Detect which cell encompasses the target text, then output its (X, Y) center coordinate. 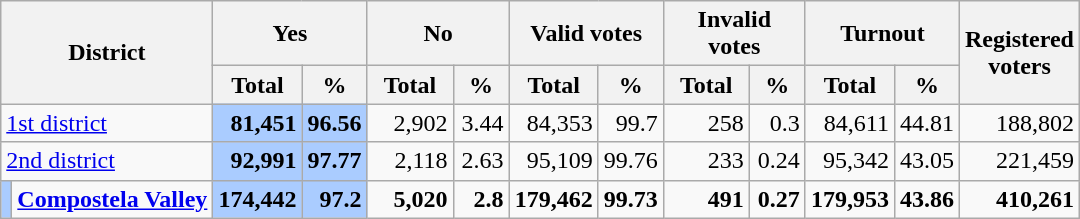
5,020 (410, 199)
179,953 (850, 199)
95,109 (554, 161)
2nd district (107, 161)
2,902 (410, 123)
Valid votes (586, 34)
Yes (290, 34)
Compostela Valley (112, 199)
99.76 (630, 161)
97.77 (334, 161)
43.05 (926, 161)
179,462 (554, 199)
84,611 (850, 123)
2.8 (481, 199)
95,342 (850, 161)
0.27 (777, 199)
491 (706, 199)
2.63 (481, 161)
1st district (107, 123)
96.56 (334, 123)
410,261 (1020, 199)
No (438, 34)
92,991 (258, 161)
81,451 (258, 123)
99.7 (630, 123)
258 (706, 123)
188,802 (1020, 123)
0.24 (777, 161)
0.3 (777, 123)
174,442 (258, 199)
99.73 (630, 199)
84,353 (554, 123)
233 (706, 161)
Invalid votes (734, 34)
District (107, 52)
Turnout (882, 34)
43.86 (926, 199)
221,459 (1020, 161)
2,118 (410, 161)
44.81 (926, 123)
Registeredvoters (1020, 52)
3.44 (481, 123)
97.2 (334, 199)
